Locate the cell with the specified text and output its (x, y) center coordinate. 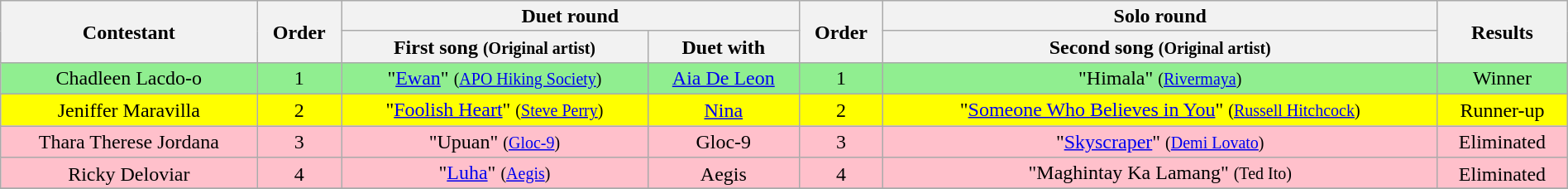
Duet with (723, 46)
Second song (Original artist) (1160, 46)
"Luha" (Aegis) (495, 173)
Runner-up (1503, 109)
Results (1503, 31)
Thara Therese Jordana (129, 142)
Aegis (723, 173)
Contestant (129, 31)
"Upuan" (Gloc-9) (495, 142)
"Foolish Heart" (Steve Perry) (495, 109)
First song (Original artist) (495, 46)
Jeniffer Maravilla (129, 109)
Nina (723, 109)
Chadleen Lacdo-o (129, 78)
Duet round (570, 17)
"Himala" (Rivermaya) (1160, 78)
Aia De Leon (723, 78)
Solo round (1160, 17)
"Maghintay Ka Lamang" (Ted Ito) (1160, 173)
Winner (1503, 78)
"Skyscraper" (Demi Lovato) (1160, 142)
Gloc-9 (723, 142)
"Someone Who Believes in You" (Russell Hitchcock) (1160, 109)
"Ewan" (APO Hiking Society) (495, 78)
Ricky Deloviar (129, 173)
